Provide the (X, Y) coordinate of the cell's center where the given text is located.  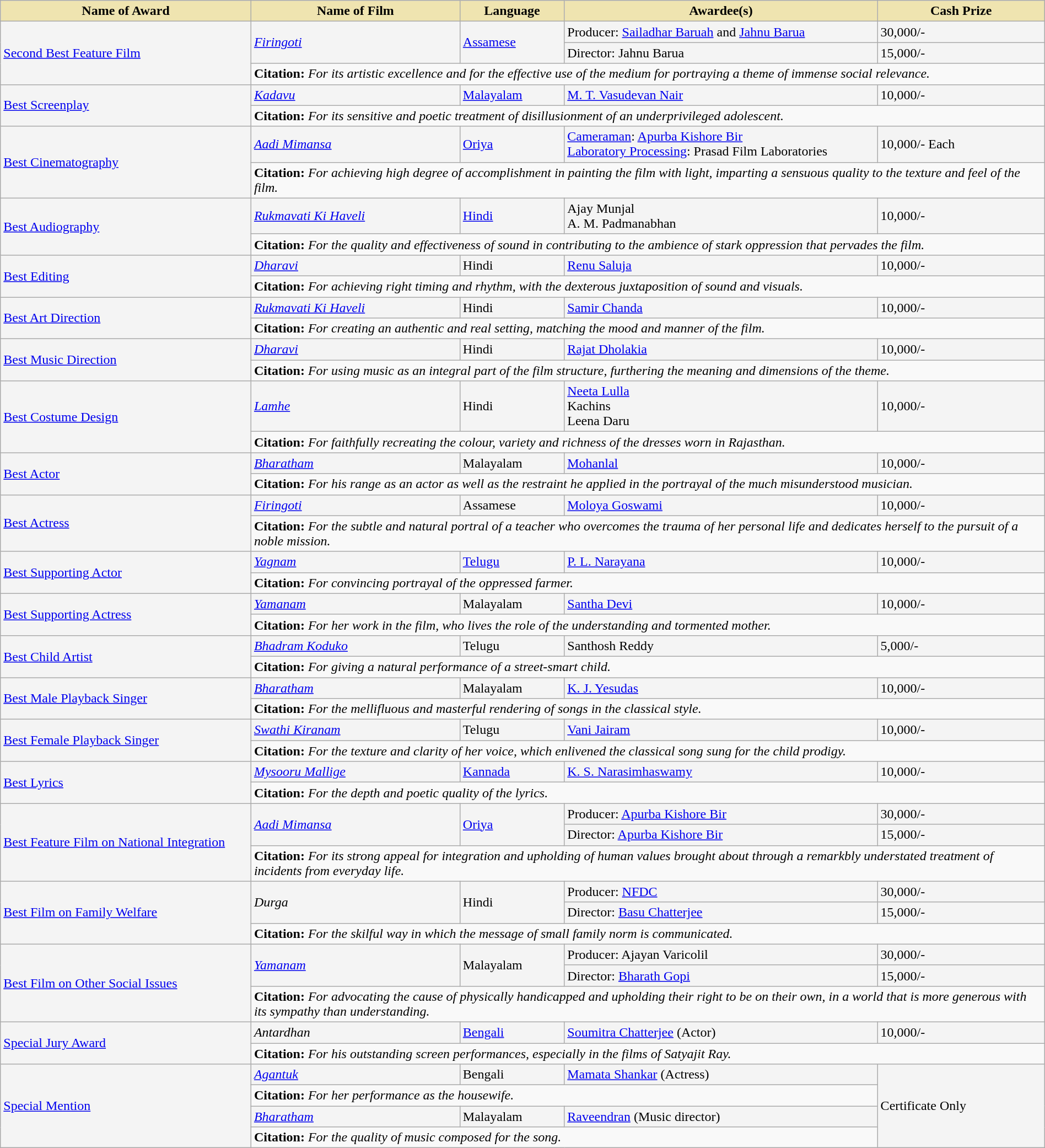
Producer: Sailadhar Baruah and Jahnu Barua (721, 32)
Kannada (511, 772)
Lamhe (355, 406)
Citation: For achieving right timing and rhythm, with the dexterous juxtaposition of sound and visuals. (648, 286)
10,000/- Each (961, 144)
Yagnam (355, 562)
Citation: For his outstanding screen performances, especially in the films of Satyajit Ray. (648, 1054)
Name of Award (126, 11)
K. J. Yesudas (721, 688)
Citation: For using music as an integral part of the film structure, furthering the meaning and dimensions of the theme. (648, 371)
Citation: For his range as an actor as well as the restraint he applied in the portrayal of the much misunderstood musician. (648, 484)
Mamata Shankar (Actress) (721, 1075)
Citation: For the depth and poetic quality of the lyrics. (648, 793)
Citation: For its artistic excellence and for the effective use of the medium for portraying a theme of immense social relevance. (648, 74)
Neeta LullaKachins Leena Daru (721, 406)
Cameraman: Apurba Kishore BirLaboratory Processing: Prasad Film Laboratories (721, 144)
Awardee(s) (721, 11)
Citation: For its sensitive and poetic treatment of disillusionment of an underprivileged adolescent. (648, 116)
Ajay MunjalA. M. Padmanabhan (721, 216)
M. T. Vasudevan Nair (721, 95)
Citation: For the texture and clarity of her voice, which enlivened the classical song sung for the child prodigy. (648, 751)
Moloya Goswami (721, 505)
Best Audiography (126, 226)
Cash Prize (961, 11)
Vani Jairam (721, 730)
Citation: For convincing portrayal of the oppressed farmer. (648, 583)
Best Child Artist (126, 656)
Best Film on Family Welfare (126, 913)
Certificate Only (961, 1106)
Best Female Playback Singer (126, 741)
Best Costume Design (126, 417)
Director: Jahnu Barua (721, 53)
Citation: For her work in the film, who lives the role of the understanding and tormented mother. (648, 625)
Language (511, 11)
5,000/- (961, 646)
Best Male Playback Singer (126, 698)
Producer: NFDC (721, 892)
Special Jury Award (126, 1043)
Agantuk (355, 1075)
Best Actor (126, 474)
Renu Saluja (721, 265)
Kadavu (355, 95)
Name of Film (355, 11)
Best Editing (126, 276)
K. S. Narasimhaswamy (721, 772)
Santha Devi (721, 604)
Best Supporting Actress (126, 614)
Best Screenplay (126, 105)
Raveendran (Music director) (721, 1117)
Samir Chanda (721, 307)
Santhosh Reddy (721, 646)
Mohanlal (721, 463)
Best Supporting Actor (126, 572)
Citation: For the quality and effectiveness of sound in contributing to the ambience of stark oppression that pervades the film. (648, 244)
Citation: For the mellifluous and masterful rendering of songs in the classical style. (648, 709)
Citation: For faithfully recreating the colour, variety and richness of the dresses worn in Rajasthan. (648, 442)
Best Art Direction (126, 318)
Producer: Ajayan Varicolil (721, 954)
Swathi Kiranam (355, 730)
Best Music Direction (126, 360)
Bhadram Koduko (355, 646)
Mysooru Mallige (355, 772)
Director: Bharath Gopi (721, 975)
Director: Basu Chatterjee (721, 913)
Citation: For giving a natural performance of a street-smart child. (648, 667)
Durga (355, 902)
Special Mention (126, 1106)
Best Actress (126, 523)
Citation: For the quality of music composed for the song. (564, 1138)
Rajat Dholakia (721, 350)
Director: Apurba Kishore Bir (721, 835)
Best Film on Other Social Issues (126, 983)
Second Best Feature Film (126, 53)
Producer: Apurba Kishore Bir (721, 814)
Best Cinematography (126, 162)
Best Feature Film on National Integration (126, 843)
Best Lyrics (126, 782)
Soumitra Chatterjee (Actor) (721, 1032)
Citation: For the skilful way in which the message of small family norm is communicated. (648, 934)
Citation: For creating an authentic and real setting, matching the mood and manner of the film. (648, 329)
Antardhan (355, 1032)
P. L. Narayana (721, 562)
Citation: For her performance as the housewife. (564, 1096)
